Return the [x, y] coordinate for the center point of the cell that contains the specified text.  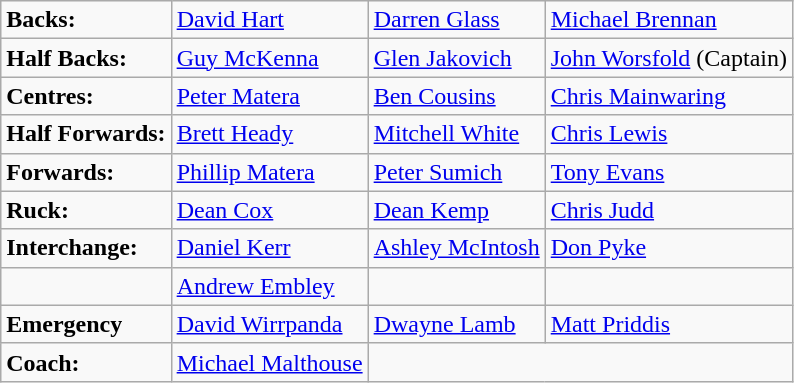
David Hart [270, 20]
Centres: [86, 96]
Chris Mainwaring [668, 96]
Half Backs: [86, 58]
Forwards: [86, 172]
Dwayne Lamb [456, 324]
Emergency [86, 324]
Chris Judd [668, 210]
Peter Matera [270, 96]
Daniel Kerr [270, 248]
Chris Lewis [668, 134]
Peter Sumich [456, 172]
Tony Evans [668, 172]
Half Forwards: [86, 134]
Backs: [86, 20]
Interchange: [86, 248]
Ashley McIntosh [456, 248]
Guy McKenna [270, 58]
John Worsfold (Captain) [668, 58]
Michael Brennan [668, 20]
Ben Cousins [456, 96]
David Wirrpanda [270, 324]
Mitchell White [456, 134]
Matt Priddis [668, 324]
Glen Jakovich [456, 58]
Ruck: [86, 210]
Coach: [86, 362]
Darren Glass [456, 20]
Dean Cox [270, 210]
Dean Kemp [456, 210]
Brett Heady [270, 134]
Andrew Embley [270, 286]
Phillip Matera [270, 172]
Michael Malthouse [270, 362]
Don Pyke [668, 248]
